Pinpoint the cell where the given text exists, returning its (X, Y) midpoint coordinate. 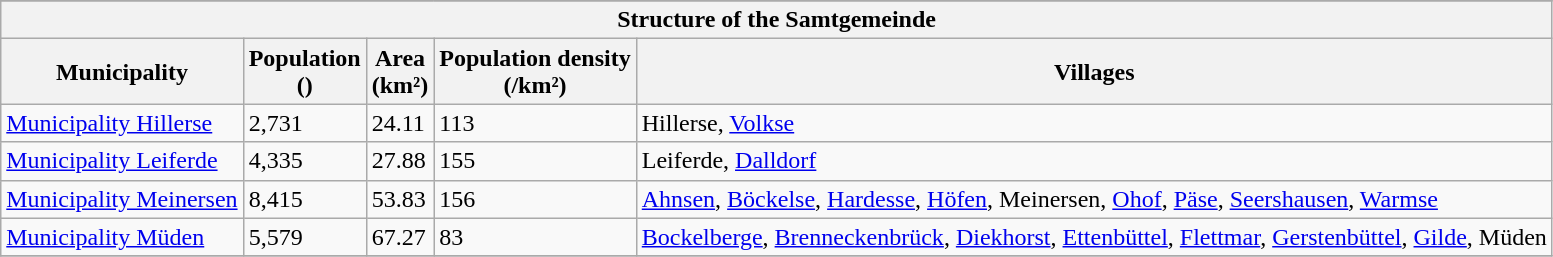
Population density (/km²) (535, 72)
8,415 (304, 199)
53.83 (400, 199)
113 (535, 123)
Area (km²) (400, 72)
Municipality Leiferde (122, 161)
27.88 (400, 161)
Municipality Hillerse (122, 123)
Municipality Müden (122, 237)
155 (535, 161)
83 (535, 237)
Population() (304, 72)
Municipality (122, 72)
Hillerse, Volkse (1094, 123)
2,731 (304, 123)
Ahnsen, Böckelse, Hardesse, Höfen, Meinersen, Ohof, Päse, Seershausen, Warmse (1094, 199)
67.27 (400, 237)
Municipality Meinersen (122, 199)
Villages (1094, 72)
Leiferde, Dalldorf (1094, 161)
4,335 (304, 161)
156 (535, 199)
5,579 (304, 237)
Bockelberge, Brenneckenbrück, Diekhorst, Ettenbüttel, Flettmar, Gerstenbüttel, Gilde, Müden (1094, 237)
Structure of the Samtgemeinde (777, 20)
24.11 (400, 123)
